Scan for the cell matching the given text and deliver its [x, y] coordinate at center. 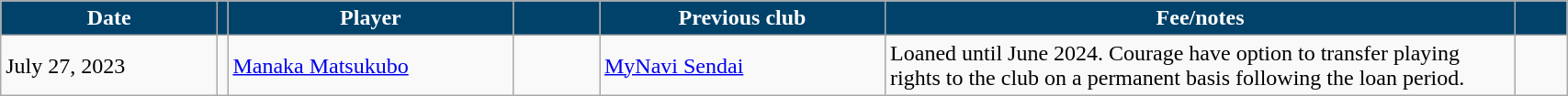
Loaned until June 2024. Courage have option to transfer playing rights to the club on a permanent basis following the loan period. [1201, 66]
July 27, 2023 [109, 66]
Manaka Matsukubo [371, 66]
Fee/notes [1201, 18]
Date [109, 18]
MyNavi Sendai [742, 66]
Player [371, 18]
Previous club [742, 18]
